Locate the cell with the specified text and output its (x, y) center coordinate. 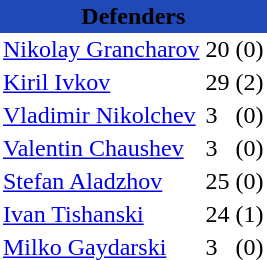
Defenders (134, 16)
Kiril Ivkov (102, 82)
(2) (250, 82)
Nikolay Grancharov (102, 50)
(1) (250, 214)
Ivan Tishanski (102, 214)
29 (218, 82)
Stefan Aladzhov (102, 182)
20 (218, 50)
Valentin Chaushev (102, 148)
Vladimir Nikolchev (102, 116)
25 (218, 182)
24 (218, 214)
